Return [X, Y] of the center of cell containing provided text 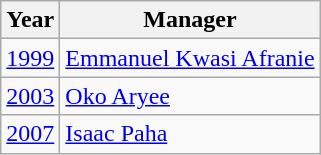
2003 [30, 96]
Emmanuel Kwasi Afranie [190, 58]
Year [30, 20]
Manager [190, 20]
Oko Aryee [190, 96]
2007 [30, 134]
Isaac Paha [190, 134]
1999 [30, 58]
